Search for the cell housing the specified text and yield its (x, y) center coordinate. 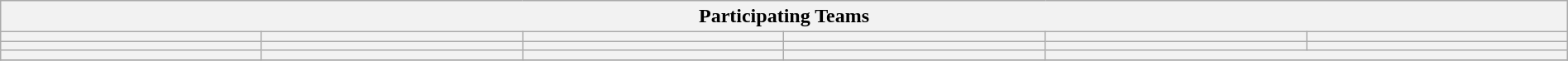
Participating Teams (784, 16)
